Identify which cell holds the provided text, then report its (x, y) central coordinate. 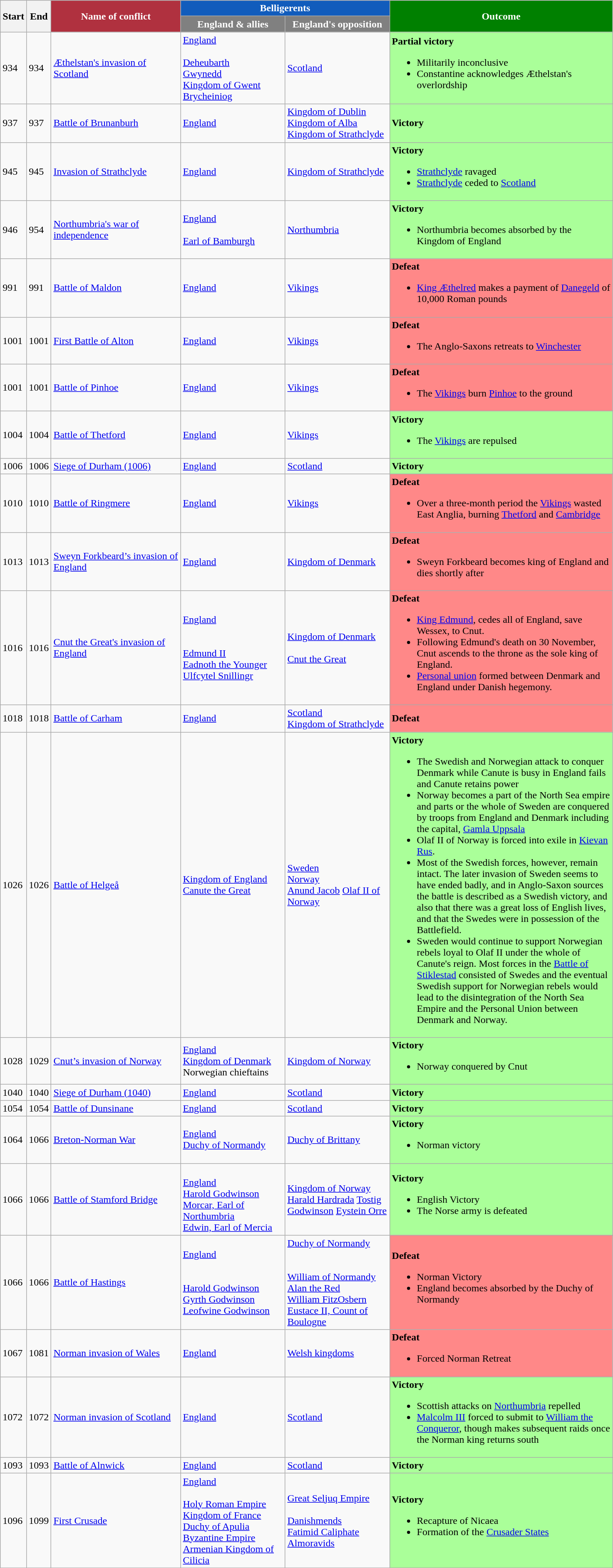
954 (39, 230)
DefeatOver a three-month period the Vikings wasted East Anglia, burning Thetford and Cambridge (501, 503)
1081 (39, 1353)
Kingdom of Denmark (337, 562)
ScotlandKingdom of Strathclyde (337, 719)
EnglandHoly Roman Empire Kingdom of France Duchy of Apulia Byzantine Empire Armenian Kingdom of Cilicia (233, 1520)
Battle of Maldon (116, 288)
DefeatForced Norman Retreat (501, 1353)
Cnut the Great's invasion of England (116, 648)
England Deheubarth Gwynedd Kingdom of Gwent Brycheiniog (233, 68)
Name of conflict (116, 16)
England Duchy of Normandy (233, 1140)
Norman invasion of Scotland (116, 1417)
Kingdom of DublinKingdom of Alba Kingdom of Strathclyde (337, 123)
DefeatNorman VictoryEngland becomes absorbed by the Duchy of Normandy (501, 1282)
Battle of Dunsinane (116, 1108)
Æthelstan's invasion of Scotland (116, 68)
Duchy of Brittany (337, 1140)
Kingdom of EnglandCanute the Great (233, 885)
Invasion of Strathclyde (116, 171)
1029 (39, 1061)
Kingdom of DenmarkCnut the Great (337, 648)
DefeatKing Æthelred makes a payment of Danegeld of 10,000 Roman pounds (501, 288)
1099 (39, 1520)
First Battle of Alton (116, 340)
England's opposition (337, 24)
Battle of Pinhoe (116, 388)
Siege of Durham (1040) (116, 1092)
Battle of Stamford Bridge (116, 1199)
Northumbria (337, 230)
Battle of Brunanburh (116, 123)
Siege of Durham (1006) (116, 466)
EnglandEdmund IIEadnoth the YoungerUlfcytel Snillingr (233, 648)
Battle of Helgeå (116, 885)
VictoryNorway conquered by Cnut (501, 1061)
Great Seljuq EmpireDanishmends Fatimid Caliphate Almoravids (337, 1520)
DefeatSweyn Forkbeard becomes king of England and dies shortly after (501, 562)
EnglandHarold GodwinsonGyrth GodwinsonLeofwine Godwinson (233, 1282)
VictoryNorman victory (501, 1140)
Breton-Norman War (116, 1140)
EnglandHarold Godwinson Morcar, Earl of Northumbria Edwin, Earl of Mercia (233, 1199)
1067 (13, 1353)
Partial victoryMilitarily inconclusiveConstantine acknowledges Æthelstan's overlordship (501, 68)
VictoryNorthumbria becomes absorbed by the Kingdom of England (501, 230)
DefeatThe Vikings burn Pinhoe to the ground (501, 388)
End (39, 16)
1096 (13, 1520)
Battle of Thetford (116, 434)
Start (13, 16)
Northumbria's war of independence (116, 230)
Kingdom of Strathclyde (337, 171)
DefeatThe Anglo-Saxons retreats to Winchester (501, 340)
Defeat (501, 719)
VictoryStrathclyde ravagedStrathclyde ceded to Scotland (501, 171)
VictoryEnglish VictoryThe Norse army is defeated (501, 1199)
EnglandEarl of Bamburgh (233, 230)
Sweyn Forkbeard’s invasion of England (116, 562)
Sweden NorwayAnund Jacob Olaf II of Norway (337, 885)
Kingdom of NorwayHarald Hardrada Tostig Godwinson Eystein Orre (337, 1199)
Cnut’s invasion of Norway (116, 1061)
Welsh kingdoms (337, 1353)
Battle of Ringmere (116, 503)
Norman invasion of Wales (116, 1353)
Battle of Carham (116, 719)
Belligerents (285, 8)
VictoryRecapture of NicaeaFormation of the Crusader States (501, 1520)
VictoryThe Vikings are repulsed (501, 434)
946 (13, 230)
Battle of Hastings (116, 1282)
1028 (13, 1061)
England & allies (233, 24)
1064 (13, 1140)
First Crusade (116, 1520)
England Kingdom of Denmark Norwegian chieftains (233, 1061)
Battle of Alnwick (116, 1465)
Duchy of NormandyWilliam of NormandyAlan the RedWilliam FitzOsbernEustace II, Count of Boulogne (337, 1282)
Outcome (501, 16)
Kingdom of Norway (337, 1061)
